Extract the (x, y) coordinate from the center of the cell holding the provided text.  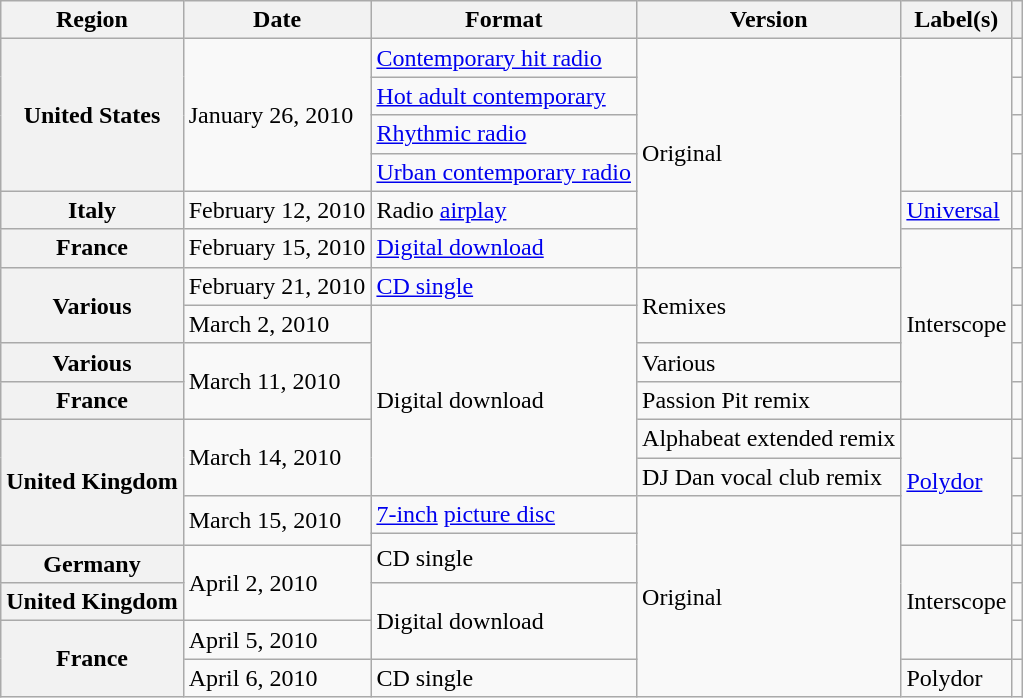
Label(s) (956, 20)
Format (504, 20)
Alphabeat extended remix (769, 438)
Date (277, 20)
April 5, 2010 (277, 640)
Remixes (769, 305)
Universal (956, 210)
Italy (92, 210)
February 21, 2010 (277, 286)
Contemporary hit radio (504, 58)
Urban contemporary radio (504, 172)
March 2, 2010 (277, 324)
Region (92, 20)
January 26, 2010 (277, 115)
Hot adult contemporary (504, 96)
Rhythmic radio (504, 134)
United States (92, 115)
Version (769, 20)
Germany (92, 564)
March 14, 2010 (277, 457)
Passion Pit remix (769, 400)
March 15, 2010 (277, 520)
April 2, 2010 (277, 583)
February 15, 2010 (277, 248)
7-inch picture disc (504, 515)
March 11, 2010 (277, 381)
February 12, 2010 (277, 210)
Radio airplay (504, 210)
DJ Dan vocal club remix (769, 477)
April 6, 2010 (277, 678)
